Scan for the cell matching the given text and deliver its (x, y) coordinate at center. 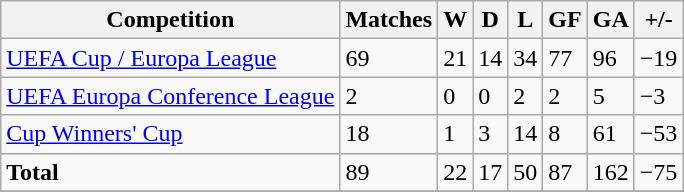
89 (389, 172)
69 (389, 58)
50 (526, 172)
GA (610, 20)
22 (456, 172)
17 (490, 172)
8 (565, 134)
18 (389, 134)
+/- (658, 20)
21 (456, 58)
L (526, 20)
GF (565, 20)
87 (565, 172)
Total (170, 172)
77 (565, 58)
61 (610, 134)
5 (610, 96)
UEFA Cup / Europa League (170, 58)
34 (526, 58)
−75 (658, 172)
−19 (658, 58)
1 (456, 134)
Cup Winners' Cup (170, 134)
D (490, 20)
Matches (389, 20)
−53 (658, 134)
−3 (658, 96)
162 (610, 172)
UEFA Europa Conference League (170, 96)
96 (610, 58)
Competition (170, 20)
W (456, 20)
3 (490, 134)
